For the text-containing cell, return its midpoint in [x, y] coordinate format. 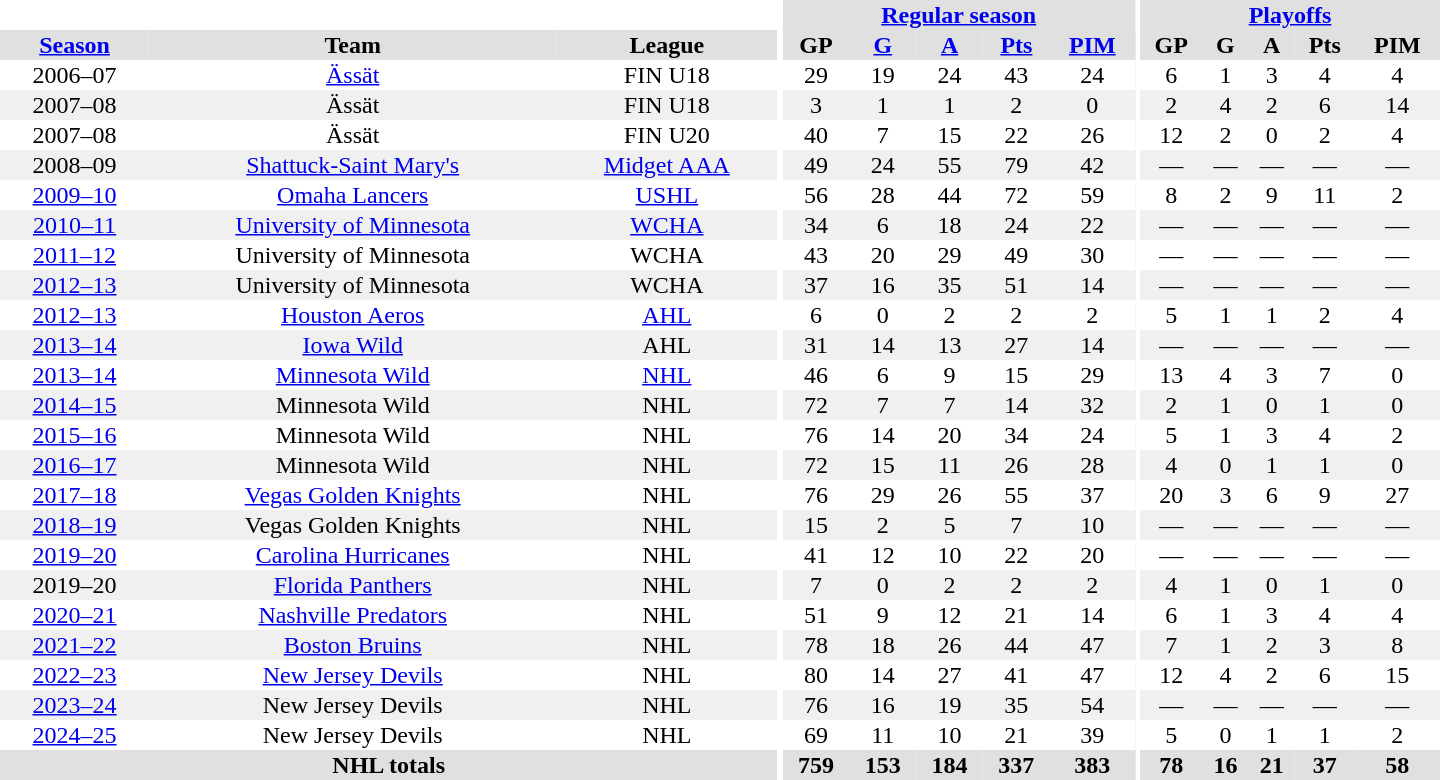
Boston Bruins [352, 645]
80 [816, 675]
League [666, 45]
2008–09 [74, 165]
337 [1016, 765]
FIN U20 [666, 135]
31 [816, 345]
Nashville Predators [352, 615]
46 [816, 375]
58 [1398, 765]
Florida Panthers [352, 585]
2009–10 [74, 195]
2006–07 [74, 75]
Shattuck-Saint Mary's [352, 165]
32 [1092, 405]
NHL totals [388, 765]
153 [882, 765]
69 [816, 735]
42 [1092, 165]
2015–16 [74, 435]
2014–15 [74, 405]
Midget AAA [666, 165]
2021–22 [74, 645]
Season [74, 45]
79 [1016, 165]
56 [816, 195]
2023–24 [74, 705]
Omaha Lancers [352, 195]
2017–18 [74, 495]
USHL [666, 195]
59 [1092, 195]
2018–19 [74, 525]
Carolina Hurricanes [352, 555]
2024–25 [74, 735]
30 [1092, 255]
54 [1092, 705]
Playoffs [1290, 15]
184 [950, 765]
383 [1092, 765]
Houston Aeros [352, 315]
2022–23 [74, 675]
Iowa Wild [352, 345]
Team [352, 45]
Regular season [959, 15]
759 [816, 765]
39 [1092, 735]
2010–11 [74, 225]
40 [816, 135]
2016–17 [74, 465]
2020–21 [74, 615]
2011–12 [74, 255]
